Find where the given text appears and provide that cell's center as [X, Y] coordinate. 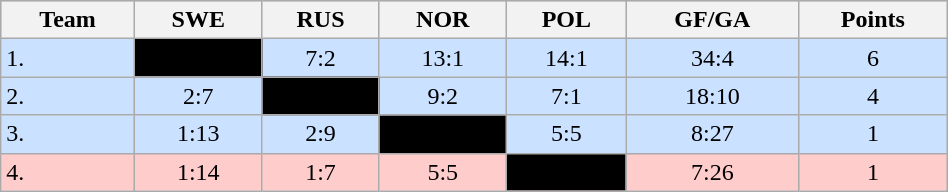
1:13 [198, 134]
4. [68, 172]
RUS [320, 20]
9:2 [443, 96]
4 [874, 96]
2:9 [320, 134]
7:2 [320, 58]
1:14 [198, 172]
3. [68, 134]
18:10 [712, 96]
SWE [198, 20]
1. [68, 58]
6 [874, 58]
2:7 [198, 96]
2. [68, 96]
1:7 [320, 172]
NOR [443, 20]
GF/GA [712, 20]
34:4 [712, 58]
Points [874, 20]
7:26 [712, 172]
7:1 [567, 96]
POL [567, 20]
8:27 [712, 134]
Team [68, 20]
13:1 [443, 58]
14:1 [567, 58]
